Extract the (X, Y) coordinate from the center of the cell holding the provided text.  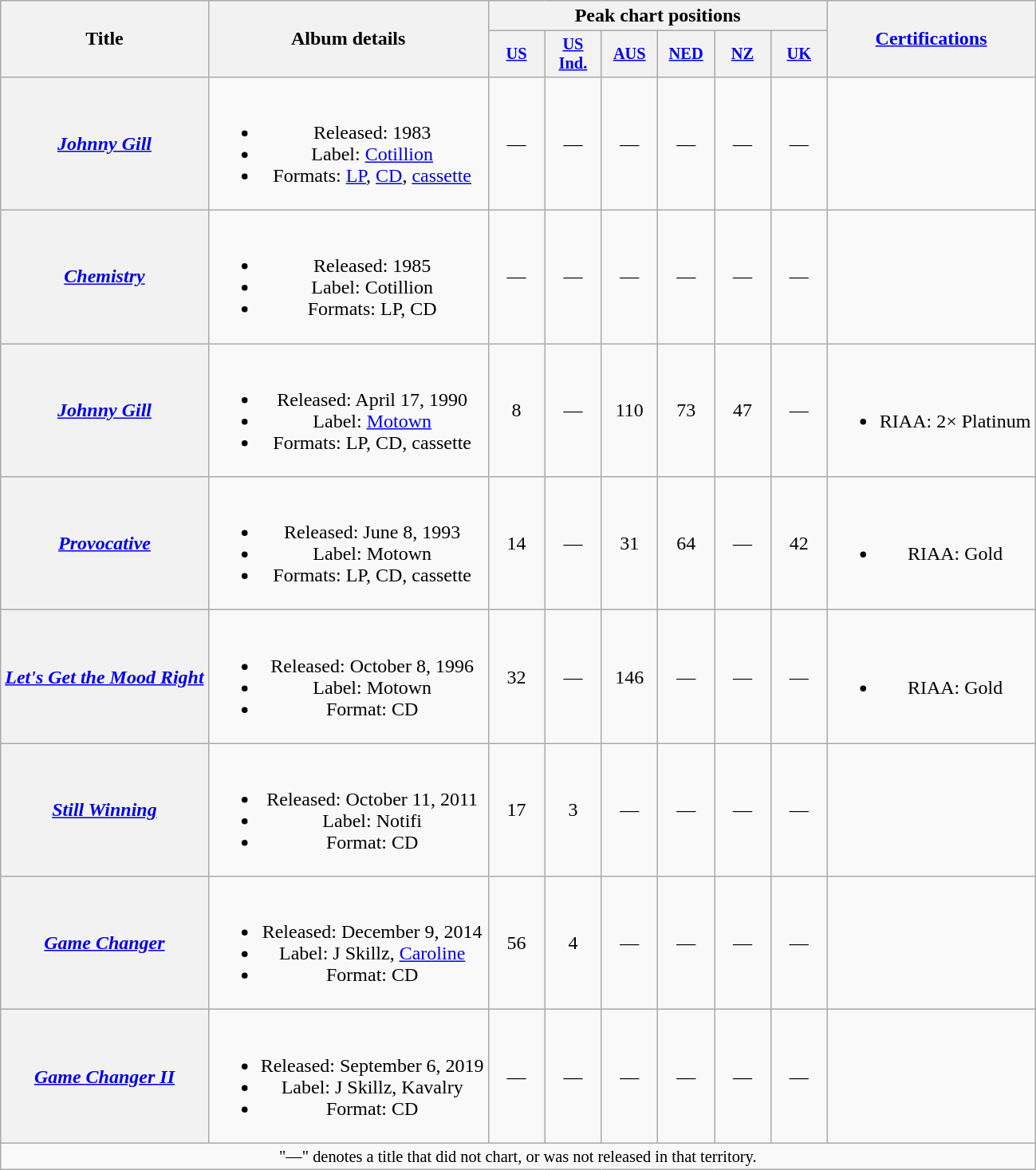
47 (743, 410)
Released: 1985Label: CotillionFormats: LP, CD (348, 278)
32 (517, 676)
56 (517, 943)
Album details (348, 39)
Released: December 9, 2014Label: J Skillz, CarolineFormat: CD (348, 943)
146 (630, 676)
Released: October 11, 2011Label: NotifiFormat: CD (348, 810)
8 (517, 410)
14 (517, 544)
UK (799, 54)
73 (686, 410)
US Ind. (573, 54)
NED (686, 54)
Chemistry (104, 278)
110 (630, 410)
Peak chart positions (657, 16)
Title (104, 39)
31 (630, 544)
Still Winning (104, 810)
17 (517, 810)
Let's Get the Mood Right (104, 676)
42 (799, 544)
"—" denotes a title that did not chart, or was not released in that territory. (518, 1156)
Released: October 8, 1996Label: MotownFormat: CD (348, 676)
4 (573, 943)
Game Changer II (104, 1077)
Released: June 8, 1993Label: MotownFormats: LP, CD, cassette (348, 544)
3 (573, 810)
64 (686, 544)
Released: September 6, 2019Label: J Skillz, KavalryFormat: CD (348, 1077)
Provocative (104, 544)
US (517, 54)
Certifications (932, 39)
RIAA: 2× Platinum (932, 410)
Game Changer (104, 943)
Released: 1983Label: CotillionFormats: LP, CD, cassette (348, 144)
Released: April 17, 1990Label: MotownFormats: LP, CD, cassette (348, 410)
NZ (743, 54)
AUS (630, 54)
